Locate the cell with the specified text and output its (X, Y) center coordinate. 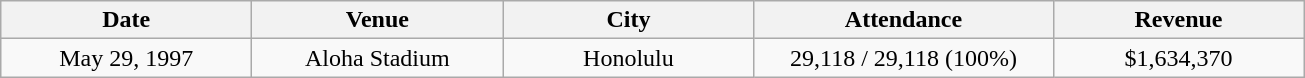
May 29, 1997 (126, 58)
Honolulu (628, 58)
City (628, 20)
Aloha Stadium (378, 58)
Revenue (1178, 20)
Attendance (904, 20)
$1,634,370 (1178, 58)
Venue (378, 20)
29,118 / 29,118 (100%) (904, 58)
Date (126, 20)
